Output the (x, y) coordinate of the center of the cell containing the given text.  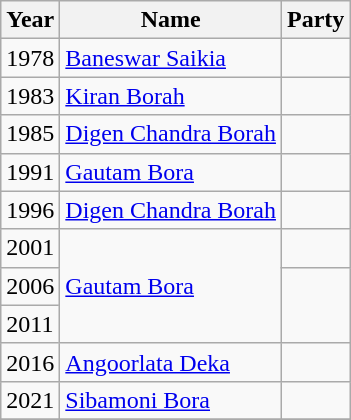
2016 (30, 362)
2001 (30, 248)
Year (30, 20)
2011 (30, 324)
1978 (30, 58)
Party (315, 20)
2006 (30, 286)
2021 (30, 400)
1983 (30, 96)
1991 (30, 172)
1985 (30, 134)
Sibamoni Bora (171, 400)
Baneswar Saikia (171, 58)
Angoorlata Deka (171, 362)
1996 (30, 210)
Name (171, 20)
Kiran Borah (171, 96)
